Return [x, y] of the center of cell containing provided text 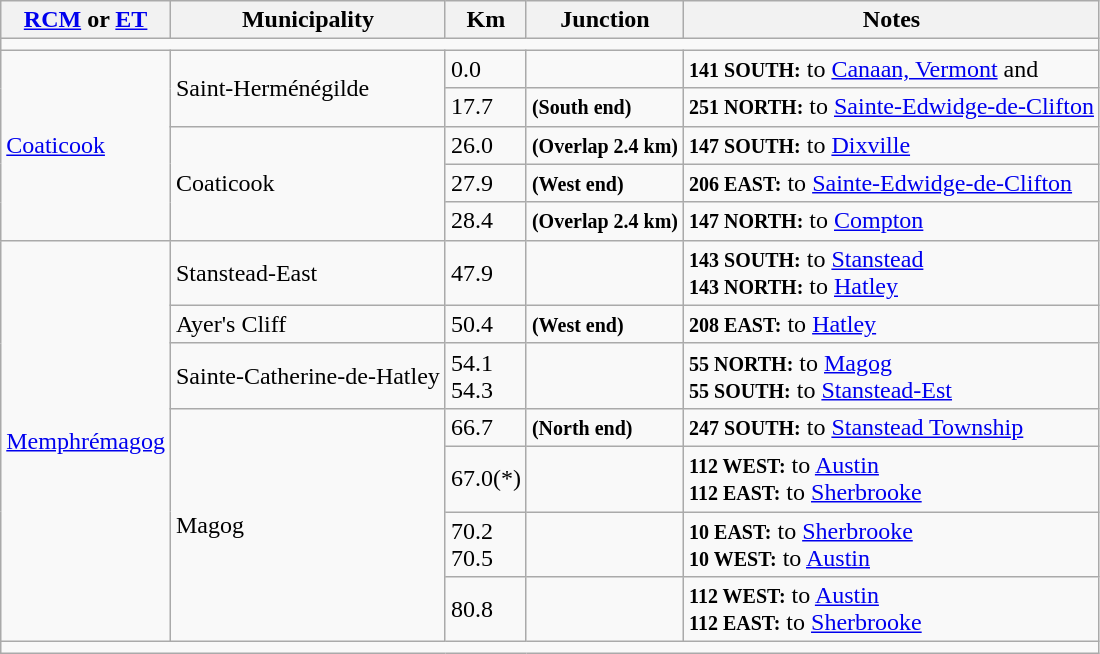
Saint-Herménégilde [308, 88]
(North end) [604, 427]
247 SOUTH: to Stanstead Township [892, 427]
Municipality [308, 20]
17.7 [486, 107]
206 EAST: to Sainte-Edwidge-de-Clifton [892, 183]
Junction [604, 20]
Stanstead-East [308, 272]
147 NORTH: to Compton [892, 221]
Memphrémagog [86, 440]
26.0 [486, 145]
Magog [308, 524]
251 NORTH: to Sainte-Edwidge-de-Clifton [892, 107]
50.4 [486, 324]
47.9 [486, 272]
RCM or ET [86, 20]
(South end) [604, 107]
143 SOUTH: to Stanstead 143 NORTH: to Hatley [892, 272]
Ayer's Cliff [308, 324]
67.0(*) [486, 478]
Sainte-Catherine-de-Hatley [308, 376]
80.8 [486, 610]
Notes [892, 20]
70.2 70.5 [486, 544]
208 EAST: to Hatley [892, 324]
10 EAST: to Sherbrooke 10 WEST: to Austin [892, 544]
147 SOUTH: to Dixville [892, 145]
141 SOUTH: to Canaan, Vermont and [892, 69]
0.0 [486, 69]
27.9 [486, 183]
Km [486, 20]
66.7 [486, 427]
28.4 [486, 221]
54.1 54.3 [486, 376]
55 NORTH: to Magog 55 SOUTH: to Stanstead-Est [892, 376]
